From the cell containing the given text, extract its center point as (X, Y) coordinate. 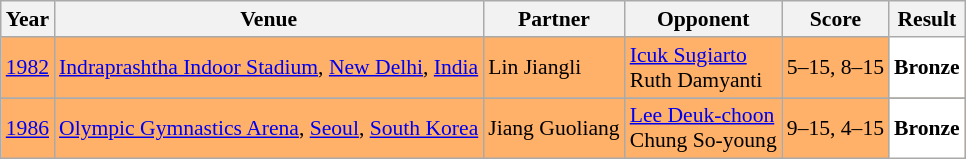
1986 (28, 128)
Icuk Sugiarto Ruth Damyanti (704, 68)
Year (28, 19)
1982 (28, 68)
5–15, 8–15 (836, 68)
Result (927, 19)
Opponent (704, 19)
Score (836, 19)
9–15, 4–15 (836, 128)
Indraprashtha Indoor Stadium, New Delhi, India (268, 68)
Lin Jiangli (554, 68)
Venue (268, 19)
Olympic Gymnastics Arena, Seoul, South Korea (268, 128)
Partner (554, 19)
Jiang Guoliang (554, 128)
Lee Deuk-choon Chung So-young (704, 128)
